Determine the [X, Y] coordinate at the center of the cell enclosing the given text.  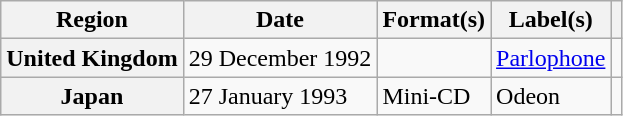
29 December 1992 [280, 58]
27 January 1993 [280, 96]
United Kingdom [92, 58]
Odeon [551, 96]
Format(s) [434, 20]
Region [92, 20]
Parlophone [551, 58]
Mini-CD [434, 96]
Date [280, 20]
Japan [92, 96]
Label(s) [551, 20]
